Return [x, y] of the center of cell containing provided text 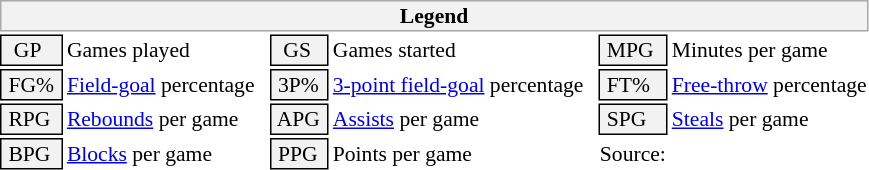
APG [300, 120]
Rebounds per game [166, 120]
RPG [31, 120]
Source: [632, 154]
3-point field-goal percentage [463, 85]
Minutes per game [769, 50]
PPG [300, 154]
GP [31, 50]
Games played [166, 50]
SPG [632, 120]
3P% [300, 85]
Steals per game [769, 120]
Assists per game [463, 120]
MPG [632, 50]
Games started [463, 50]
BPG [31, 154]
Points per game [463, 154]
Legend [434, 16]
GS [300, 50]
FT% [632, 85]
Field-goal percentage [166, 85]
FG% [31, 85]
Free-throw percentage [769, 85]
Blocks per game [166, 154]
